Return the (x, y) coordinate for the center point of the cell that contains the specified text.  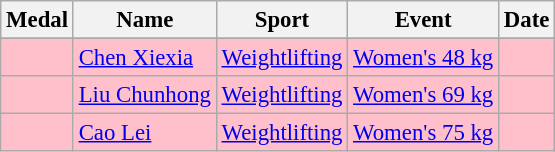
Sport (282, 20)
Chen Xiexia (144, 58)
Date (527, 20)
Women's 69 kg (424, 95)
Women's 75 kg (424, 133)
Medal (38, 20)
Liu Chunhong (144, 95)
Event (424, 20)
Cao Lei (144, 133)
Name (144, 20)
Women's 48 kg (424, 58)
